Locate the cell with the specified text and output its [X, Y] center coordinate. 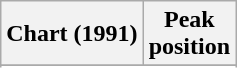
Chart (1991) [72, 34]
Peakposition [189, 34]
